Search for the cell housing the specified text and yield its [x, y] center coordinate. 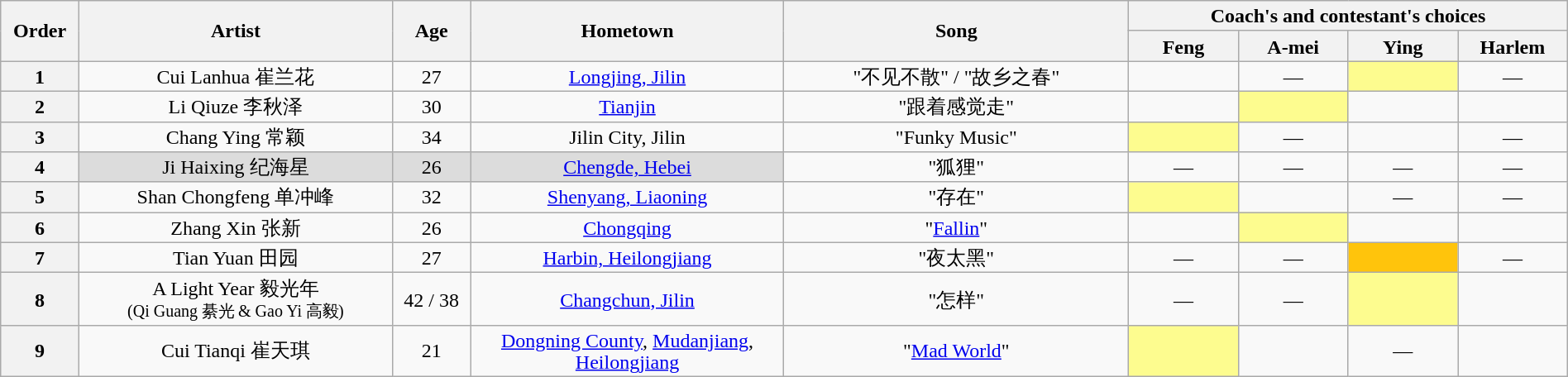
"狐狸" [956, 167]
34 [432, 137]
Cui Tianqi 崔天琪 [235, 351]
Jilin City, Jilin [627, 137]
8 [40, 299]
Coach's and contestant's choices [1348, 17]
Zhang Xin 张新 [235, 228]
Hometown [627, 31]
"怎样" [956, 299]
4 [40, 167]
Dongning County, Mudanjiang, Heilongjiang [627, 351]
2 [40, 106]
Shenyang, Liaoning [627, 197]
Ji Haixing 纪海星 [235, 167]
Li Qiuze 李秋泽 [235, 106]
A Light Year 毅光年(Qi Guang 綦光 & Gao Yi 高毅) [235, 299]
Artist [235, 31]
"不见不散" / "故乡之春" [956, 76]
21 [432, 351]
Chongqing [627, 228]
Tianjin [627, 106]
Chengde, Hebei [627, 167]
Changchun, Jilin [627, 299]
"夜太黑" [956, 258]
5 [40, 197]
"Fallin" [956, 228]
"存在" [956, 197]
32 [432, 197]
Ying [1403, 46]
30 [432, 106]
Cui Lanhua 崔兰花 [235, 76]
7 [40, 258]
"Mad World" [956, 351]
A-mei [1293, 46]
Tian Yuan 田园 [235, 258]
Song [956, 31]
"跟着感觉走" [956, 106]
Shan Chongfeng 单冲峰 [235, 197]
Harbin, Heilongjiang [627, 258]
Chang Ying 常颖 [235, 137]
Longjing, Jilin [627, 76]
Order [40, 31]
Age [432, 31]
42 / 38 [432, 299]
3 [40, 137]
9 [40, 351]
Harlem [1513, 46]
"Funky Music" [956, 137]
6 [40, 228]
Feng [1184, 46]
1 [40, 76]
